Provide the (X, Y) coordinate of the cell's center where the given text is located.  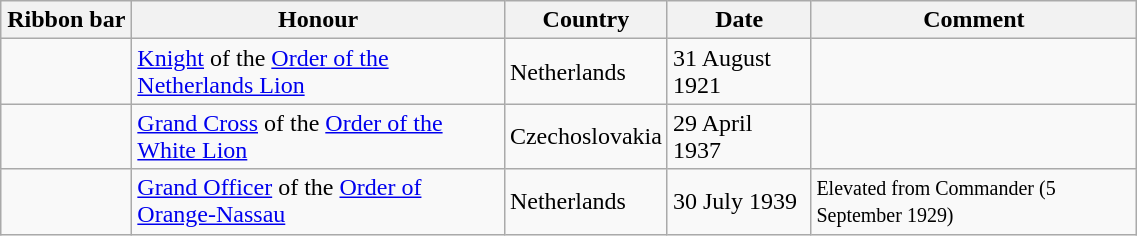
Comment (974, 20)
Date (738, 20)
30 July 1939 (738, 202)
29 April 1937 (738, 136)
Grand Cross of the Order of the White Lion (318, 136)
Country (586, 20)
Elevated from Commander (5 September 1929) (974, 202)
Knight of the Order of the Netherlands Lion (318, 72)
Honour (318, 20)
31 August 1921 (738, 72)
Ribbon bar (66, 20)
Grand Officer of the Order of Orange-Nassau (318, 202)
Czechoslovakia (586, 136)
